Determine the (X, Y) coordinate at the center of the cell enclosing the given text.  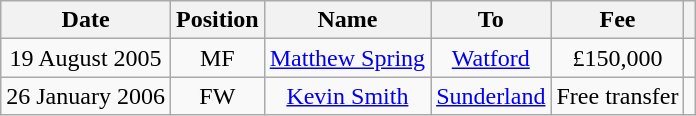
£150,000 (618, 58)
Sunderland (491, 96)
Fee (618, 20)
19 August 2005 (86, 58)
Position (217, 20)
Free transfer (618, 96)
Date (86, 20)
Watford (491, 58)
Matthew Spring (347, 58)
MF (217, 58)
Name (347, 20)
FW (217, 96)
26 January 2006 (86, 96)
Kevin Smith (347, 96)
To (491, 20)
